Return (X, Y) of the center of cell containing provided text 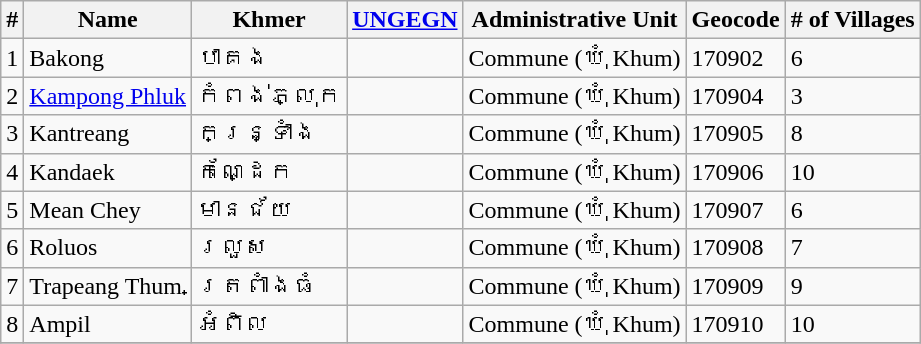
Geocode (736, 20)
# (12, 20)
# of Villages (852, 20)
Bakong (108, 58)
UNGEGN (405, 20)
Name (108, 20)
2 (12, 96)
170909 (736, 286)
កំពង់ភ្លុក (270, 96)
Kampong Phluk (108, 96)
1 (12, 58)
កណ្ដែក (270, 172)
170907 (736, 210)
កន្ទ្រាំង (270, 134)
Administrative Unit (574, 20)
4 (12, 172)
170902 (736, 58)
Kantreang (108, 134)
170904 (736, 96)
Trapeang Thum (108, 286)
អំពិល (270, 324)
5 (12, 210)
រលួស (270, 248)
170910 (736, 324)
170905 (736, 134)
Mean Chey (108, 210)
Khmer (270, 20)
Roluos (108, 248)
បាគង (270, 58)
170908 (736, 248)
Kandaek (108, 172)
មានជ័យ (270, 210)
ត្រពាំងធំ (270, 286)
9 (852, 286)
Ampil (108, 324)
170906 (736, 172)
